Output the (X, Y) coordinate of the center of the cell containing the given text.  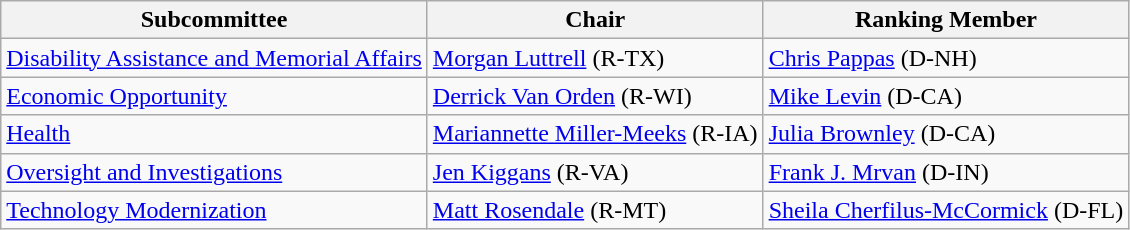
Morgan Luttrell (R-TX) (595, 58)
Economic Opportunity (214, 96)
Matt Rosendale (R-MT) (595, 210)
Sheila Cherfilus-McCormick (D-FL) (946, 210)
Oversight and Investigations (214, 172)
Subcommittee (214, 20)
Mike Levin (D-CA) (946, 96)
Chris Pappas (D-NH) (946, 58)
Julia Brownley (D-CA) (946, 134)
Technology Modernization (214, 210)
Disability Assistance and Memorial Affairs (214, 58)
Ranking Member (946, 20)
Health (214, 134)
Jen Kiggans (R-VA) (595, 172)
Frank J. Mrvan (D-IN) (946, 172)
Chair (595, 20)
Derrick Van Orden (R-WI) (595, 96)
Mariannette Miller-Meeks (R-IA) (595, 134)
